Find where the given text appears and provide that cell's center as [x, y] coordinate. 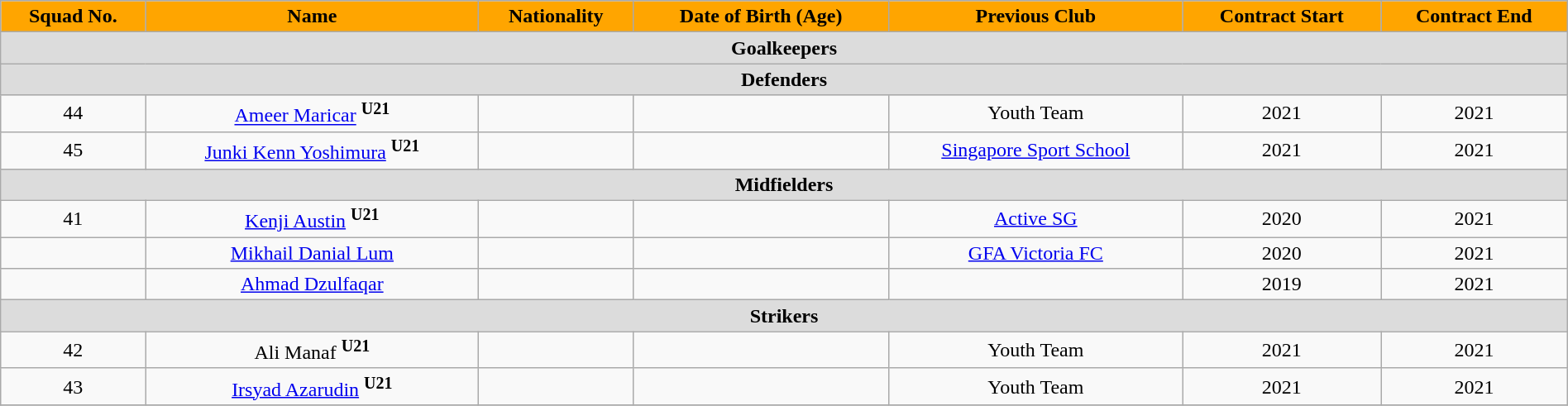
Defenders [784, 79]
Junki Kenn Yoshimura U21 [313, 150]
Mikhail Danial Lum [313, 253]
Singapore Sport School [1036, 150]
Nationality [556, 17]
Ameer Maricar U21 [313, 114]
Ali Manaf U21 [313, 351]
Previous Club [1036, 17]
Strikers [784, 316]
41 [73, 218]
Contract Start [1282, 17]
Date of Birth (Age) [761, 17]
43 [73, 387]
Contract End [1475, 17]
Name [313, 17]
45 [73, 150]
Active SG [1036, 218]
Kenji Austin U21 [313, 218]
Irsyad Azarudin U21 [313, 387]
Goalkeepers [784, 48]
Squad No. [73, 17]
42 [73, 351]
44 [73, 114]
GFA Victoria FC [1036, 253]
Midfielders [784, 184]
Ahmad Dzulfaqar [313, 284]
2019 [1282, 284]
